Determine the (X, Y) coordinate at the center of the cell enclosing the given text.  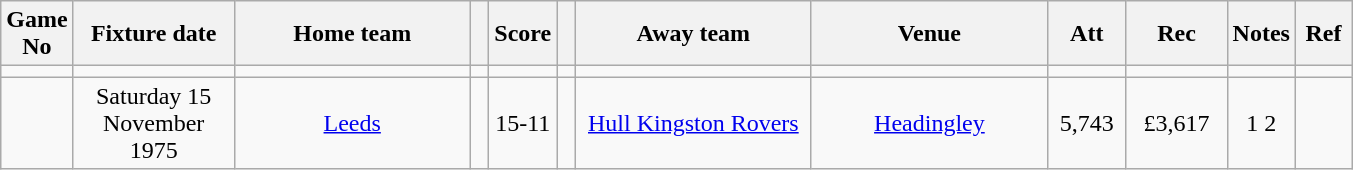
Leeds (352, 123)
1 2 (1261, 123)
Hull Kingston Rovers (693, 123)
Venue (929, 34)
Score (523, 34)
Home team (352, 34)
£3,617 (1176, 123)
Away team (693, 34)
Saturday 15 November 1975 (154, 123)
Rec (1176, 34)
Att (1086, 34)
15-11 (523, 123)
Notes (1261, 34)
Headingley (929, 123)
Fixture date (154, 34)
5,743 (1086, 123)
Ref (1323, 34)
Game No (37, 34)
